Return the (x, y) coordinate for the center point of the cell that contains the specified text.  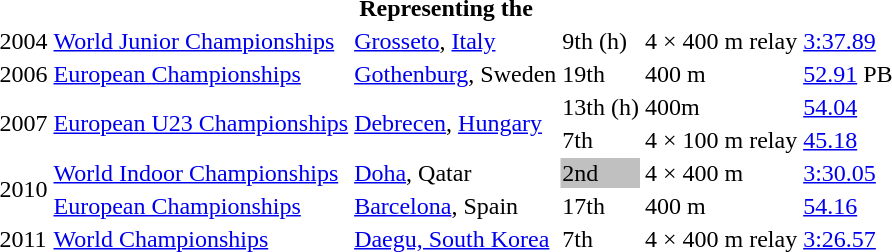
4 × 400 m relay (720, 41)
2nd (601, 173)
17th (601, 206)
4 × 100 m relay (720, 140)
13th (h) (601, 107)
19th (601, 74)
Grosseto, Italy (456, 41)
World Indoor Championships (201, 173)
Barcelona, Spain (456, 206)
9th (h) (601, 41)
400m (720, 107)
World Junior Championships (201, 41)
Debrecen, Hungary (456, 124)
4 × 400 m (720, 173)
Doha, Qatar (456, 173)
7th (601, 140)
Gothenburg, Sweden (456, 74)
European U23 Championships (201, 124)
